Return the [X, Y] coordinate for the center point of the cell that contains the specified text.  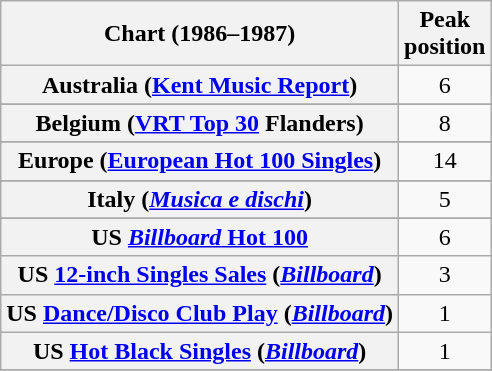
5 [445, 199]
3 [445, 275]
Belgium (VRT Top 30 Flanders) [200, 123]
US Dance/Disco Club Play (Billboard) [200, 313]
Europe (European Hot 100 Singles) [200, 161]
US 12-inch Singles Sales (Billboard) [200, 275]
US Hot Black Singles (Billboard) [200, 351]
US Billboard Hot 100 [200, 237]
Peakposition [445, 34]
Chart (1986–1987) [200, 34]
14 [445, 161]
Italy (Musica e dischi) [200, 199]
Australia (Kent Music Report) [200, 85]
8 [445, 123]
